From the cell containing the given text, extract its center point as (x, y) coordinate. 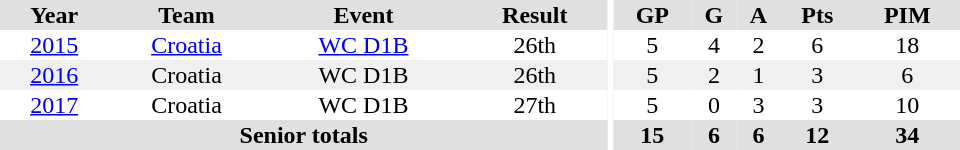
2017 (54, 105)
0 (714, 105)
12 (817, 135)
Team (186, 15)
1 (758, 75)
Result (534, 15)
34 (907, 135)
PIM (907, 15)
Senior totals (304, 135)
G (714, 15)
GP (652, 15)
Year (54, 15)
10 (907, 105)
Event (364, 15)
2016 (54, 75)
2015 (54, 45)
27th (534, 105)
15 (652, 135)
4 (714, 45)
Pts (817, 15)
18 (907, 45)
A (758, 15)
